From the cell containing the given text, extract its center point as (X, Y) coordinate. 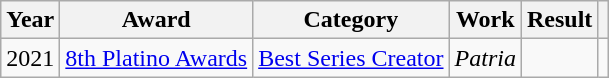
Award (156, 20)
Year (30, 20)
Best Series Creator (351, 58)
Work (485, 20)
8th Platino Awards (156, 58)
Patria (485, 58)
Result (559, 20)
2021 (30, 58)
Category (351, 20)
